Output the [x, y] coordinate of the center of the cell containing the given text.  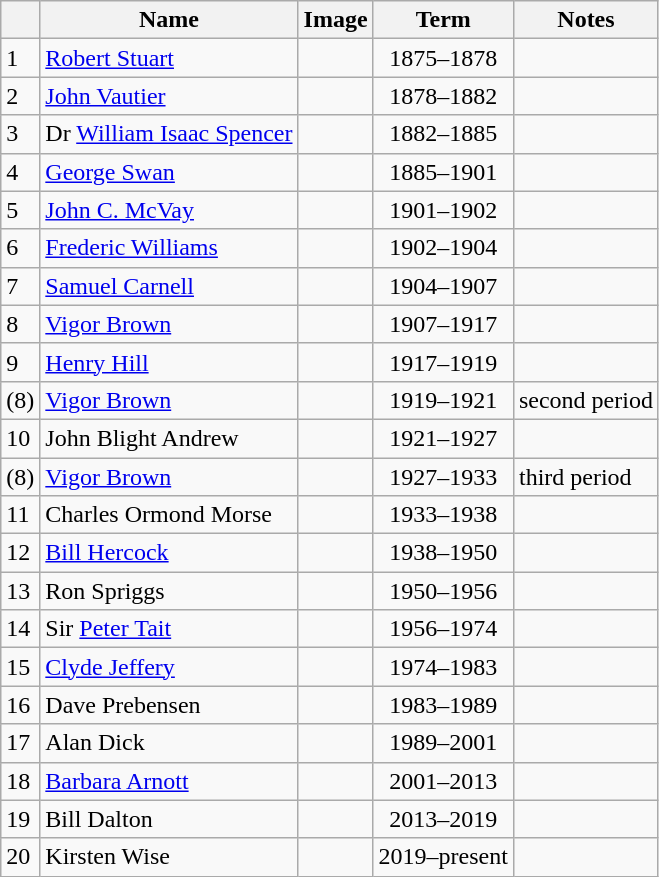
11 [20, 515]
Charles Ormond Morse [169, 515]
John Vautier [169, 96]
10 [20, 438]
Kirsten Wise [169, 857]
1878–1882 [443, 96]
Sir Peter Tait [169, 629]
1885–1901 [443, 172]
2001–2013 [443, 781]
16 [20, 705]
5 [20, 210]
12 [20, 553]
Bill Hercock [169, 553]
1901–1902 [443, 210]
Bill Dalton [169, 819]
1921–1927 [443, 438]
Ron Spriggs [169, 591]
2 [20, 96]
Notes [586, 20]
1875–1878 [443, 58]
Barbara Arnott [169, 781]
20 [20, 857]
Dr William Isaac Spencer [169, 134]
1919–1921 [443, 400]
1983–1989 [443, 705]
1989–2001 [443, 743]
1938–1950 [443, 553]
Alan Dick [169, 743]
1950–1956 [443, 591]
14 [20, 629]
1 [20, 58]
Clyde Jeffery [169, 667]
1882–1885 [443, 134]
4 [20, 172]
13 [20, 591]
Henry Hill [169, 362]
9 [20, 362]
John Blight Andrew [169, 438]
1907–1917 [443, 324]
1974–1983 [443, 667]
6 [20, 248]
George Swan [169, 172]
18 [20, 781]
Robert Stuart [169, 58]
1933–1938 [443, 515]
2019–present [443, 857]
John C. McVay [169, 210]
Name [169, 20]
2013–2019 [443, 819]
Dave Prebensen [169, 705]
Frederic Williams [169, 248]
third period [586, 477]
second period [586, 400]
8 [20, 324]
17 [20, 743]
1956–1974 [443, 629]
Term [443, 20]
3 [20, 134]
1927–1933 [443, 477]
1904–1907 [443, 286]
19 [20, 819]
15 [20, 667]
1902–1904 [443, 248]
7 [20, 286]
1917–1919 [443, 362]
Image [336, 20]
Samuel Carnell [169, 286]
